Determine the (x, y) coordinate at the center of the cell enclosing the given text.  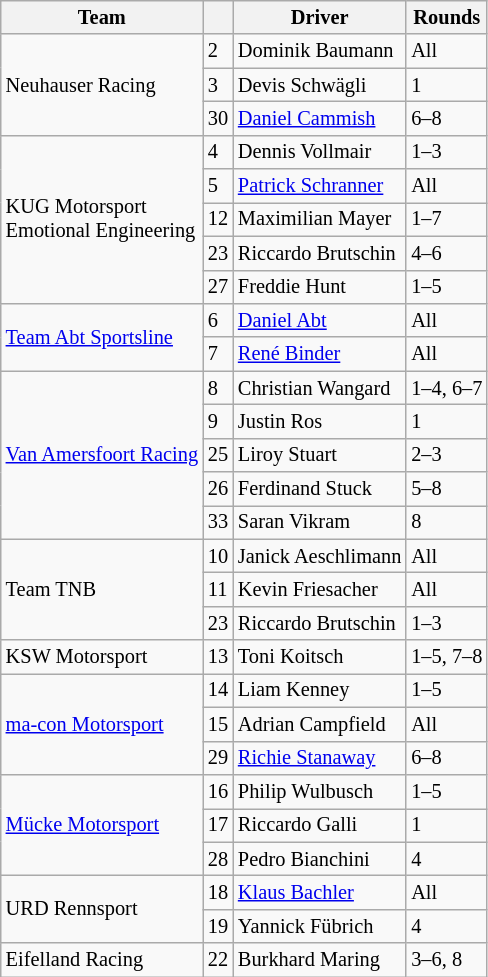
5 (218, 186)
11 (218, 589)
Kevin Friesacher (320, 589)
13 (218, 657)
1–5, 7–8 (446, 657)
Pedro Bianchini (320, 859)
14 (218, 690)
3 (218, 85)
7 (218, 354)
Dominik Baumann (320, 51)
2 (218, 51)
Devis Schwägli (320, 85)
KUG Motorsport Emotional Engineering (102, 219)
Van Amersfoort Racing (102, 455)
Dennis Vollmair (320, 152)
1–4, 6–7 (446, 388)
Justin Ros (320, 421)
ma-con Motorsport (102, 724)
19 (218, 926)
15 (218, 724)
5–8 (446, 489)
29 (218, 758)
1–7 (446, 219)
Freddie Hunt (320, 287)
Eifelland Racing (102, 960)
33 (218, 522)
Liroy Stuart (320, 455)
Mücke Motorsport (102, 824)
Team (102, 17)
30 (218, 118)
10 (218, 556)
Team Abt Sportsline (102, 336)
URD Rennsport (102, 908)
Yannick Fübrich (320, 926)
Liam Kenney (320, 690)
4–6 (446, 253)
Richie Stanaway (320, 758)
Daniel Cammish (320, 118)
Neuhauser Racing (102, 84)
Philip Wulbusch (320, 791)
16 (218, 791)
Patrick Schranner (320, 186)
Ferdinand Stuck (320, 489)
KSW Motorsport (102, 657)
Driver (320, 17)
René Binder (320, 354)
Team TNB (102, 590)
Janick Aeschlimann (320, 556)
18 (218, 892)
9 (218, 421)
3–6, 8 (446, 960)
Maximilian Mayer (320, 219)
2–3 (446, 455)
26 (218, 489)
28 (218, 859)
12 (218, 219)
27 (218, 287)
Saran Vikram (320, 522)
Rounds (446, 17)
25 (218, 455)
Klaus Bachler (320, 892)
22 (218, 960)
Toni Koitsch (320, 657)
17 (218, 825)
Christian Wangard (320, 388)
Daniel Abt (320, 320)
Adrian Campfield (320, 724)
6 (218, 320)
Burkhard Maring (320, 960)
Riccardo Galli (320, 825)
